Capture the cell that displays the provided text and extract its (X, Y) central coordinate. 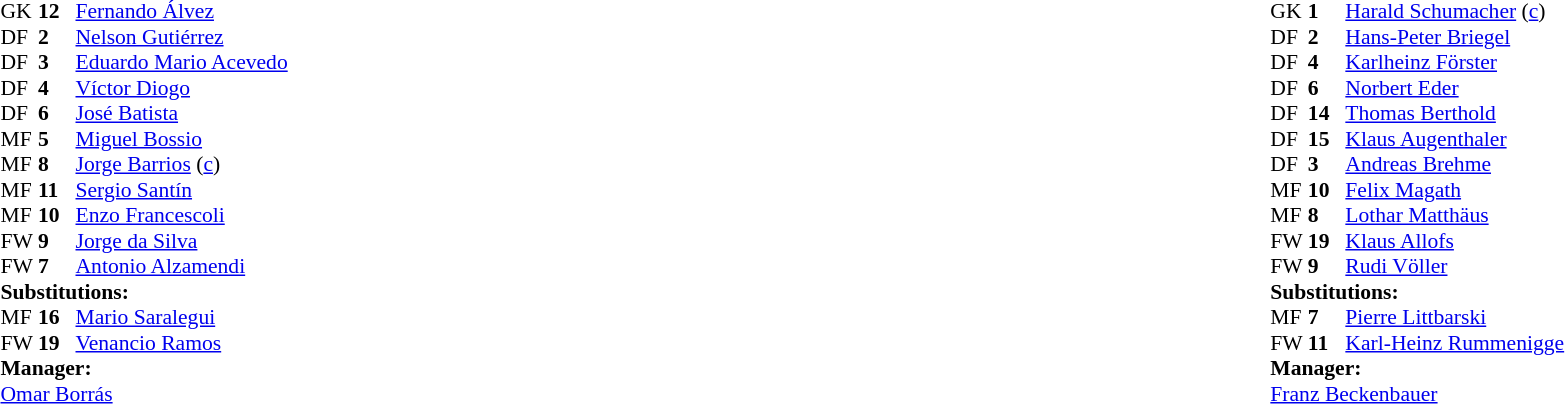
Antonio Alzamendi (182, 267)
Hans-Peter Briegel (1454, 37)
José Batista (182, 113)
Andreas Brehme (1454, 165)
Nelson Gutiérrez (182, 37)
Enzo Francescoli (182, 215)
5 (57, 139)
Karlheinz Förster (1454, 63)
15 (1327, 139)
14 (1327, 113)
Pierre Littbarski (1454, 317)
16 (57, 317)
Klaus Allofs (1454, 241)
Jorge Barrios (c) (182, 165)
Norbert Eder (1454, 88)
Rudi Völler (1454, 267)
Mario Saralegui (182, 317)
Víctor Diogo (182, 88)
Eduardo Mario Acevedo (182, 63)
Miguel Bossio (182, 139)
Felix Magath (1454, 190)
Lothar Matthäus (1454, 215)
Sergio Santín (182, 190)
Karl-Heinz Rummenigge (1454, 343)
Jorge da Silva (182, 241)
Klaus Augenthaler (1454, 139)
Thomas Berthold (1454, 113)
Venancio Ramos (182, 343)
